Locate the cell with the specified text and output its (X, Y) center coordinate. 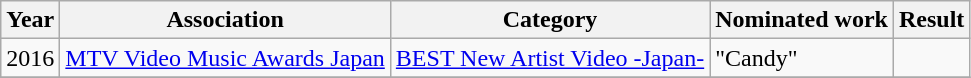
MTV Video Music Awards Japan (226, 58)
"Candy" (802, 58)
2016 (30, 58)
Year (30, 20)
Nominated work (802, 20)
BEST New Artist Video -Japan- (550, 58)
Category (550, 20)
Association (226, 20)
Result (931, 20)
